For the text-containing cell, return its midpoint in [X, Y] coordinate format. 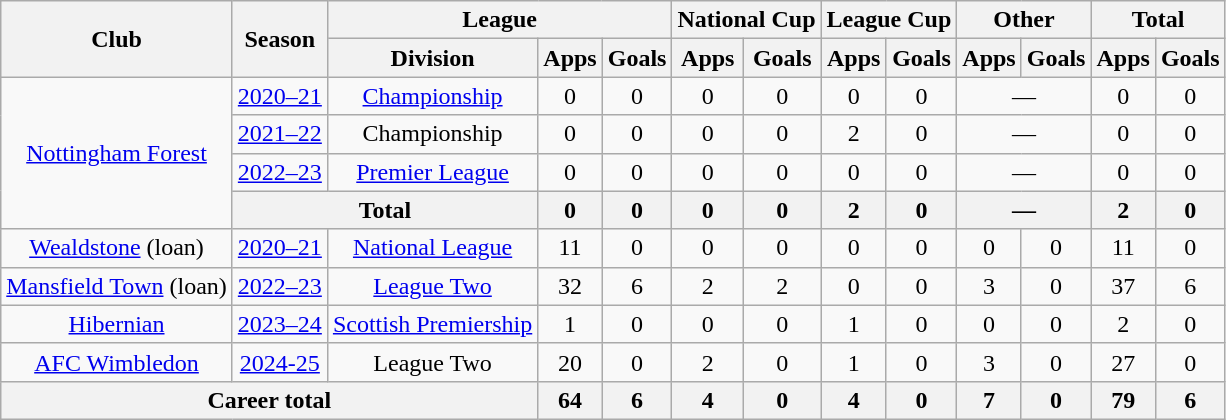
Hibernian [117, 324]
Nottingham Forest [117, 153]
2023–24 [280, 324]
79 [1123, 400]
37 [1123, 286]
National League [432, 248]
2021–22 [280, 134]
Division [432, 58]
Wealdstone (loan) [117, 248]
Mansfield Town (loan) [117, 286]
Career total [270, 400]
League [500, 20]
Scottish Premiership [432, 324]
27 [1123, 362]
20 [570, 362]
Other [1024, 20]
64 [570, 400]
Premier League [432, 172]
Club [117, 39]
Season [280, 39]
32 [570, 286]
League Cup [889, 20]
2024-25 [280, 362]
7 [989, 400]
National Cup [746, 20]
AFC Wimbledon [117, 362]
